Determine the [X, Y] coordinate at the center of the cell enclosing the given text.  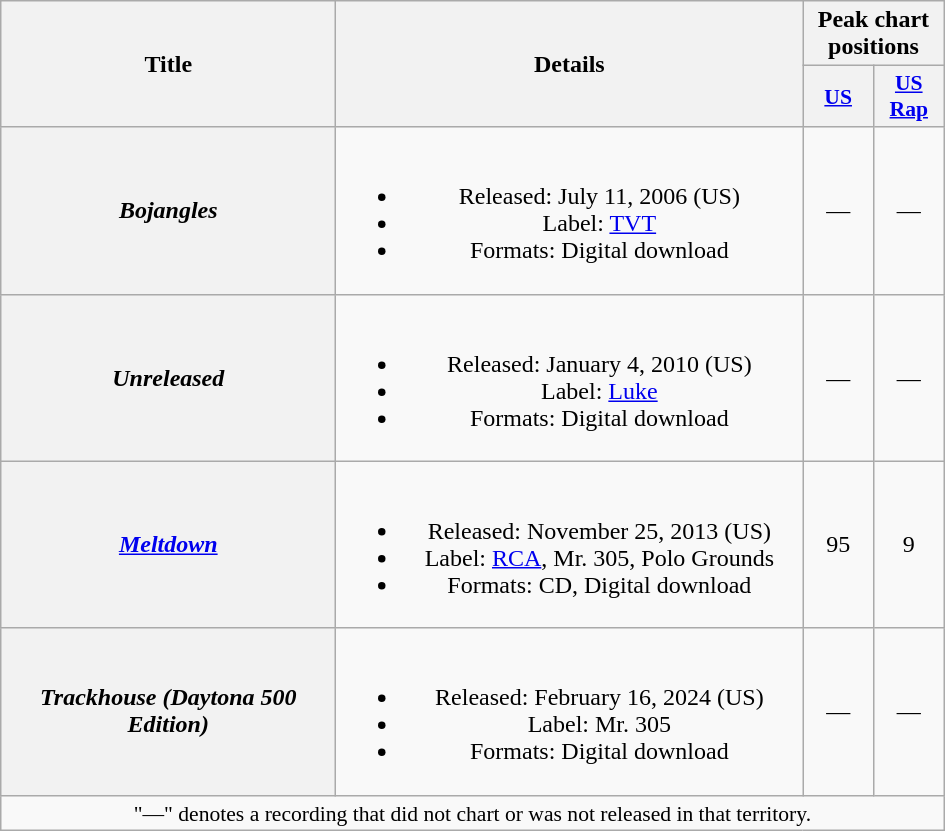
Bojangles [168, 210]
Peak chart positions [874, 34]
"—" denotes a recording that did not chart or was not released in that territory. [472, 813]
9 [908, 544]
Released: November 25, 2013 (US)Label: RCA, Mr. 305, Polo GroundsFormats: CD, Digital download [570, 544]
Details [570, 64]
Meltdown [168, 544]
Released: January 4, 2010 (US)Label: LukeFormats: Digital download [570, 378]
95 [838, 544]
US Rap [908, 96]
Released: July 11, 2006 (US)Label: TVTFormats: Digital download [570, 210]
Unreleased [168, 378]
Trackhouse (Daytona 500 Edition) [168, 712]
Title [168, 64]
Released: February 16, 2024 (US)Label: Mr. 305Formats: Digital download [570, 712]
US [838, 96]
